Capture the cell that displays the provided text and extract its [X, Y] central coordinate. 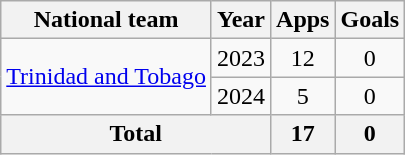
Total [136, 134]
Goals [370, 20]
5 [303, 96]
17 [303, 134]
National team [106, 20]
Apps [303, 20]
Trinidad and Tobago [106, 77]
2023 [240, 58]
Year [240, 20]
2024 [240, 96]
12 [303, 58]
